From the cell containing the given text, extract its center point as [X, Y] coordinate. 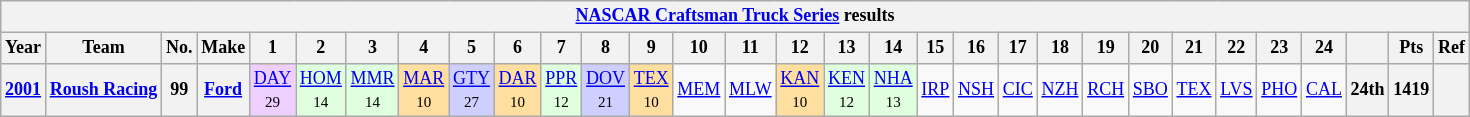
KEN12 [847, 90]
NHA13 [893, 90]
DOV21 [606, 90]
Roush Racing [103, 90]
1 [272, 48]
24th [1368, 90]
RCH [1106, 90]
Ref [1452, 48]
PPR12 [562, 90]
3 [372, 48]
DAY29 [272, 90]
14 [893, 48]
16 [976, 48]
10 [699, 48]
Year [24, 48]
9 [651, 48]
8 [606, 48]
24 [1324, 48]
12 [800, 48]
MAR10 [424, 90]
DAR10 [518, 90]
HOM14 [322, 90]
18 [1060, 48]
22 [1236, 48]
No. [180, 48]
21 [1194, 48]
20 [1150, 48]
LVS [1236, 90]
5 [472, 48]
Pts [1412, 48]
NASCAR Craftsman Truck Series results [736, 16]
2 [322, 48]
Make [224, 48]
Ford [224, 90]
4 [424, 48]
NSH [976, 90]
Team [103, 48]
NZH [1060, 90]
TEX [1194, 90]
17 [1018, 48]
11 [750, 48]
TEX10 [651, 90]
KAN10 [800, 90]
7 [562, 48]
13 [847, 48]
1419 [1412, 90]
99 [180, 90]
SBO [1150, 90]
MLW [750, 90]
15 [936, 48]
MEM [699, 90]
PHO [1280, 90]
CIC [1018, 90]
23 [1280, 48]
GTY27 [472, 90]
19 [1106, 48]
CAL [1324, 90]
6 [518, 48]
IRP [936, 90]
MMR14 [372, 90]
2001 [24, 90]
